From the cell containing the given text, extract its center point as [x, y] coordinate. 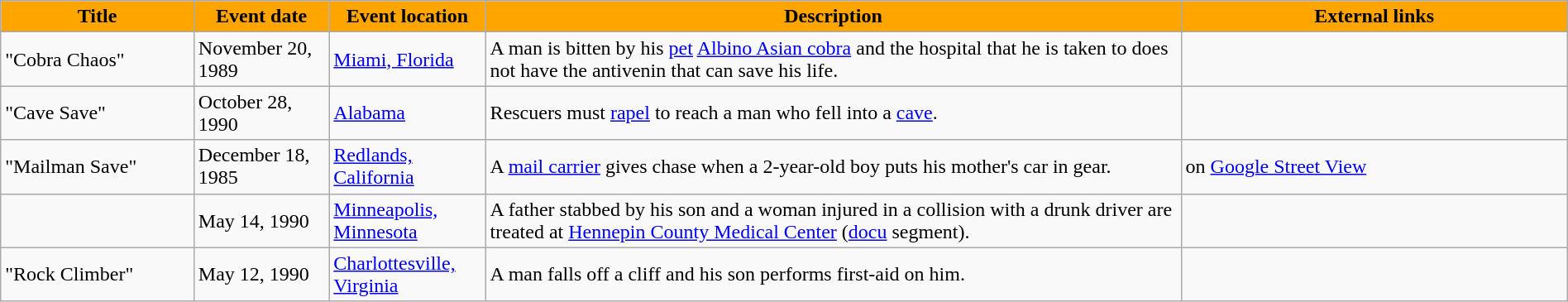
Redlands, California [407, 167]
Event date [261, 17]
Minneapolis, Minnesota [407, 220]
External links [1374, 17]
"Cave Save" [98, 113]
"Rock Climber" [98, 275]
Event location [407, 17]
November 20, 1989 [261, 60]
October 28, 1990 [261, 113]
Title [98, 17]
May 12, 1990 [261, 275]
December 18, 1985 [261, 167]
Alabama [407, 113]
"Cobra Chaos" [98, 60]
A mail carrier gives chase when a 2-year-old boy puts his mother's car in gear. [834, 167]
A man falls off a cliff and his son performs first-aid on him. [834, 275]
A father stabbed by his son and a woman injured in a collision with a drunk driver are treated at Hennepin County Medical Center (docu segment). [834, 220]
May 14, 1990 [261, 220]
"Mailman Save" [98, 167]
A man is bitten by his pet Albino Asian cobra and the hospital that he is taken to does not have the antivenin that can save his life. [834, 60]
on Google Street View [1374, 167]
Rescuers must rapel to reach a man who fell into a cave. [834, 113]
Description [834, 17]
Miami, Florida [407, 60]
Charlottesville, Virginia [407, 275]
